Find where the given text appears and provide that cell's center as [X, Y] coordinate. 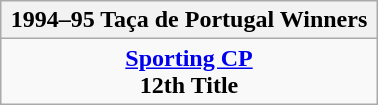
Sporting CP12th Title [189, 72]
1994–95 Taça de Portugal Winners [189, 20]
